Locate the cell with the specified text and output its (X, Y) center coordinate. 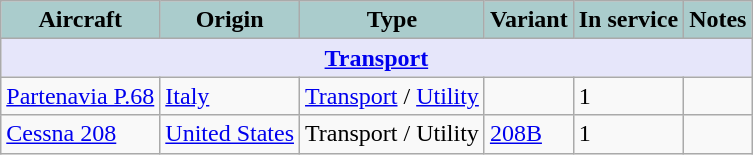
Aircraft (80, 20)
Notes (718, 20)
Type (392, 20)
208B (528, 134)
Transport (376, 58)
Italy (230, 96)
Cessna 208 (80, 134)
In service (628, 20)
Partenavia P.68 (80, 96)
Variant (528, 20)
Origin (230, 20)
United States (230, 134)
